Capture the cell that displays the provided text and extract its (X, Y) central coordinate. 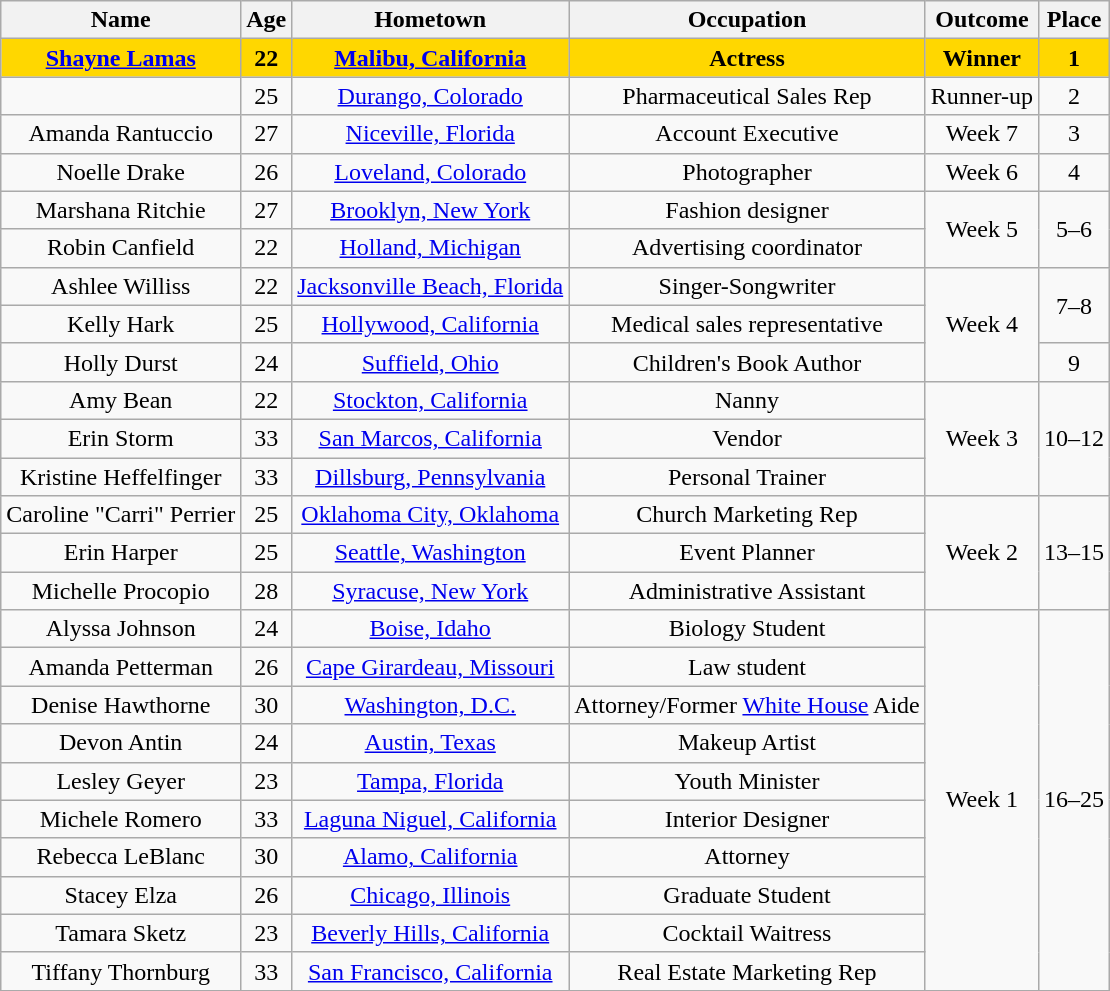
Amanda Petterman (121, 667)
Photographer (748, 172)
Week 3 (982, 438)
Cocktail Waitress (748, 933)
Advertising coordinator (748, 248)
Amy Bean (121, 400)
Michelle Procopio (121, 591)
Noelle Drake (121, 172)
Cape Girardeau, Missouri (430, 667)
Tamara Sketz (121, 933)
16–25 (1074, 800)
28 (266, 591)
Michele Romero (121, 819)
Seattle, Washington (430, 553)
Week 5 (982, 229)
Attorney/Former White House Aide (748, 705)
Personal Trainer (748, 477)
Church Marketing Rep (748, 515)
Graduate Student (748, 895)
Lesley Geyer (121, 781)
Account Executive (748, 134)
Week 6 (982, 172)
Shayne Lamas (121, 58)
Vendor (748, 438)
Tampa, Florida (430, 781)
Hollywood, California (430, 324)
Malibu, California (430, 58)
San Francisco, California (430, 971)
Alyssa Johnson (121, 629)
Devon Antin (121, 743)
Washington, D.C. (430, 705)
Pharmaceutical Sales Rep (748, 96)
Oklahoma City, Oklahoma (430, 515)
13–15 (1074, 553)
10–12 (1074, 438)
Marshana Ritchie (121, 210)
Denise Hawthorne (121, 705)
Erin Harper (121, 553)
Week 2 (982, 553)
Real Estate Marketing Rep (748, 971)
3 (1074, 134)
5–6 (1074, 229)
Alamo, California (430, 857)
Austin, Texas (430, 743)
Chicago, Illinois (430, 895)
Kelly Hark (121, 324)
Caroline "Carri" Perrier (121, 515)
Attorney (748, 857)
Stockton, California (430, 400)
Stacey Elza (121, 895)
Amanda Rantuccio (121, 134)
Medical sales representative (748, 324)
1 (1074, 58)
Occupation (748, 20)
Robin Canfield (121, 248)
4 (1074, 172)
Ashlee Williss (121, 286)
Event Planner (748, 553)
San Marcos, California (430, 438)
Dillsburg, Pennsylvania (430, 477)
Niceville, Florida (430, 134)
Beverly Hills, California (430, 933)
Fashion designer (748, 210)
9 (1074, 362)
Name (121, 20)
Loveland, Colorado (430, 172)
Durango, Colorado (430, 96)
Nanny (748, 400)
Holly Durst (121, 362)
Boise, Idaho (430, 629)
Erin Storm (121, 438)
Makeup Artist (748, 743)
Actress (748, 58)
Jacksonville Beach, Florida (430, 286)
Holland, Michigan (430, 248)
Suffield, Ohio (430, 362)
2 (1074, 96)
Winner (982, 58)
Runner-up (982, 96)
Interior Designer (748, 819)
Syracuse, New York (430, 591)
Administrative Assistant (748, 591)
Rebecca LeBlanc (121, 857)
Brooklyn, New York (430, 210)
Place (1074, 20)
Tiffany Thornburg (121, 971)
Youth Minister (748, 781)
Laguna Niguel, California (430, 819)
Outcome (982, 20)
Week 7 (982, 134)
Age (266, 20)
7–8 (1074, 305)
Biology Student (748, 629)
Hometown (430, 20)
Children's Book Author (748, 362)
Week 4 (982, 324)
Week 1 (982, 800)
Law student (748, 667)
Kristine Heffelfinger (121, 477)
Singer-Songwriter (748, 286)
